From the cell containing the given text, extract its center point as [x, y] coordinate. 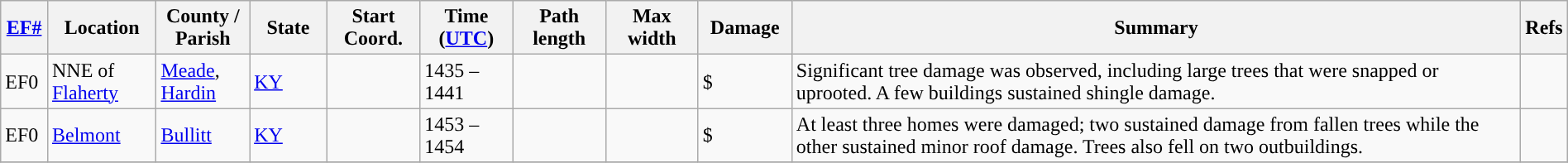
Significant tree damage was observed, including large trees that were snapped or uprooted. A few buildings sustained shingle damage. [1156, 81]
1435 – 1441 [466, 81]
1453 – 1454 [466, 136]
Damage [744, 28]
Bullitt [203, 136]
Summary [1156, 28]
County / Parish [203, 28]
Start Coord. [373, 28]
State [289, 28]
Refs [1545, 28]
NNE of Flaherty [101, 81]
Max width [652, 28]
Location [101, 28]
EF# [25, 28]
Path length [559, 28]
Belmont [101, 136]
Meade, Hardin [203, 81]
Time (UTC) [466, 28]
